Find where the given text appears and provide that cell's center as [x, y] coordinate. 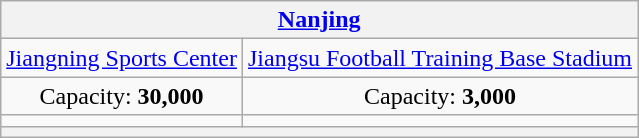
Jiangning Sports Center [122, 58]
Nanjing [320, 20]
Capacity: 3,000 [440, 96]
Jiangsu Football Training Base Stadium [440, 58]
Capacity: 30,000 [122, 96]
